Output the (X, Y) coordinate of the center of the cell containing the given text.  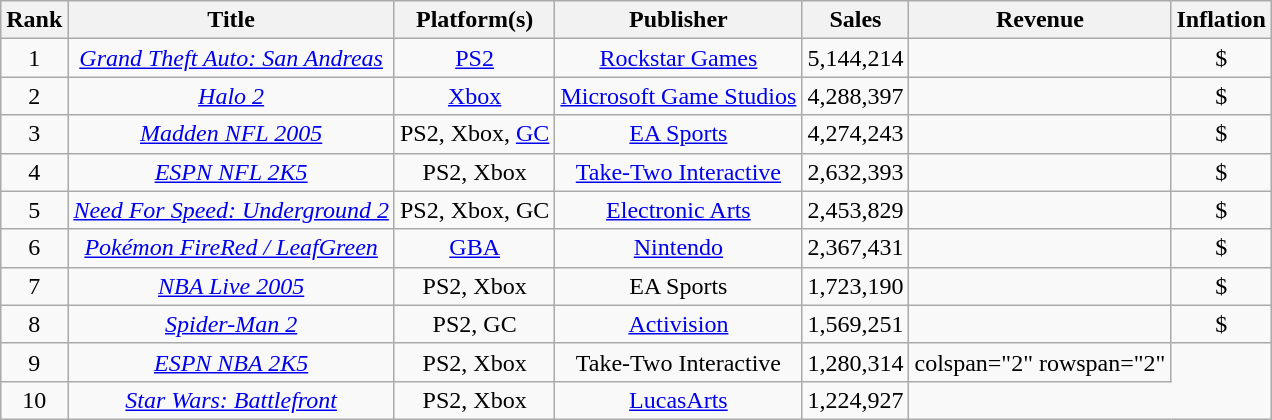
Inflation (1221, 20)
4,274,243 (856, 134)
Grand Theft Auto: San Andreas (232, 58)
Publisher (678, 20)
Halo 2 (232, 96)
1,224,927 (856, 400)
Microsoft Game Studios (678, 96)
3 (34, 134)
2,367,431 (856, 248)
Madden NFL 2005 (232, 134)
ESPN NFL 2K5 (232, 172)
Rank (34, 20)
4 (34, 172)
Sales (856, 20)
9 (34, 362)
10 (34, 400)
Revenue (1040, 20)
Nintendo (678, 248)
Spider-Man 2 (232, 324)
6 (34, 248)
ESPN NBA 2K5 (232, 362)
1,280,314 (856, 362)
LucasArts (678, 400)
Xbox (474, 96)
4,288,397 (856, 96)
2 (34, 96)
colspan="2" rowspan="2" (1040, 362)
Electronic Arts (678, 210)
Star Wars: Battlefront (232, 400)
2,453,829 (856, 210)
PS2 (474, 58)
1,569,251 (856, 324)
Pokémon FireRed / LeafGreen (232, 248)
Platform(s) (474, 20)
Activision (678, 324)
1,723,190 (856, 286)
Title (232, 20)
7 (34, 286)
5 (34, 210)
Need For Speed: Underground 2 (232, 210)
NBA Live 2005 (232, 286)
2,632,393 (856, 172)
8 (34, 324)
5,144,214 (856, 58)
1 (34, 58)
GBA (474, 248)
PS2, GC (474, 324)
Rockstar Games (678, 58)
